Extract the (X, Y) coordinate from the center of the cell holding the provided text.  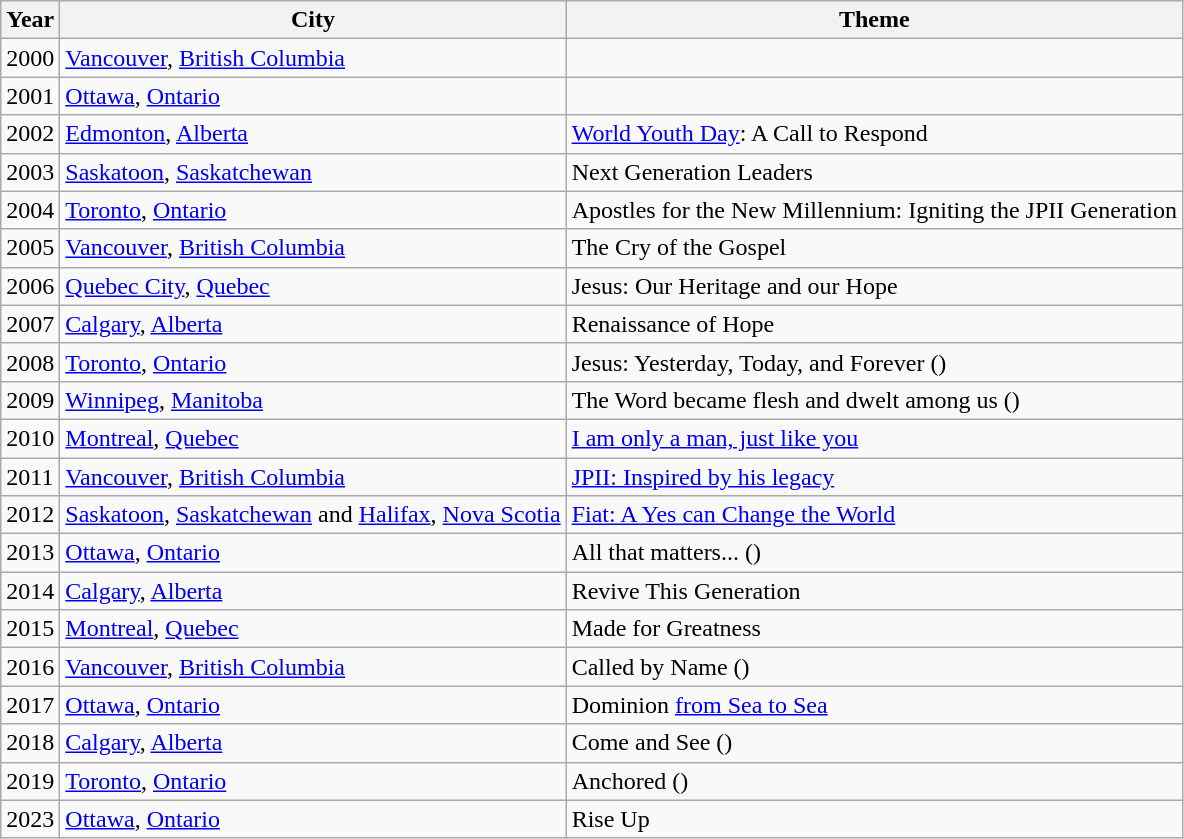
2010 (30, 438)
Come and See () (874, 743)
2018 (30, 743)
Saskatoon, Saskatchewan (313, 172)
2012 (30, 515)
The Cry of the Gospel (874, 248)
2009 (30, 400)
Saskatoon, Saskatchewan and Halifax, Nova Scotia (313, 515)
Revive This Generation (874, 591)
Winnipeg, Manitoba (313, 400)
Fiat: A Yes can Change the World (874, 515)
2004 (30, 210)
2002 (30, 134)
Called by Name () (874, 667)
2019 (30, 781)
2003 (30, 172)
2017 (30, 705)
Rise Up (874, 819)
Next Generation Leaders (874, 172)
2014 (30, 591)
Edmonton, Alberta (313, 134)
2005 (30, 248)
Theme (874, 20)
Renaissance of Hope (874, 324)
I am only a man, just like you (874, 438)
2001 (30, 96)
Dominion from Sea to Sea (874, 705)
Apostles for the New Millennium: Igniting the JPII Generation (874, 210)
2008 (30, 362)
World Youth Day: A Call to Respond (874, 134)
City (313, 20)
Year (30, 20)
2011 (30, 477)
2007 (30, 324)
2000 (30, 58)
2006 (30, 286)
2013 (30, 553)
Jesus: Our Heritage and our Hope (874, 286)
JPII: Inspired by his legacy (874, 477)
The Word became flesh and dwelt among us () (874, 400)
Jesus: Yesterday, Today, and Forever () (874, 362)
2023 (30, 819)
Made for Greatness (874, 629)
2016 (30, 667)
2015 (30, 629)
Quebec City, Quebec (313, 286)
All that matters... () (874, 553)
Anchored () (874, 781)
